Pinpoint the cell where the given text exists, returning its [x, y] midpoint coordinate. 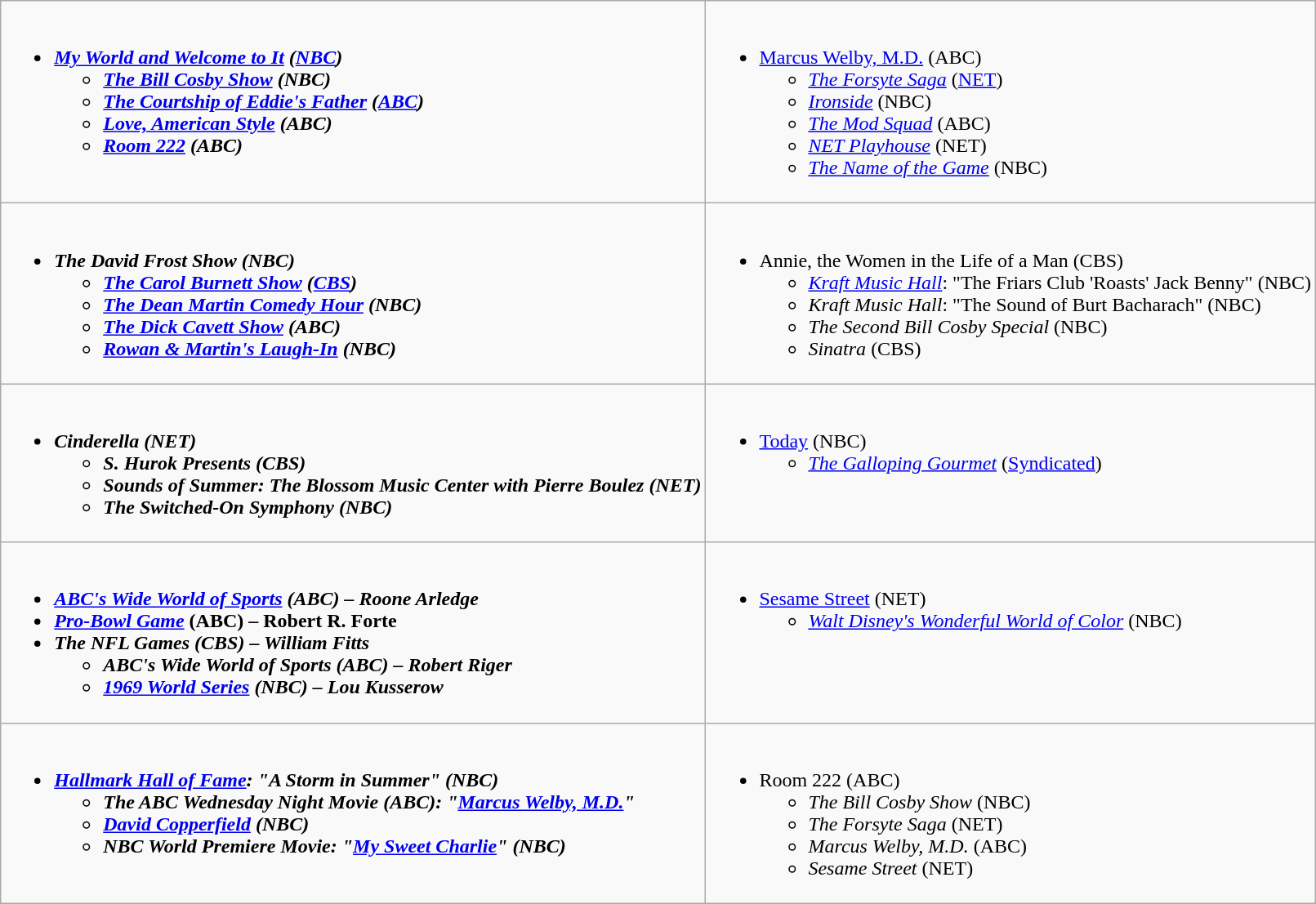
Today (NBC)The Galloping Gourmet (Syndicated) [1011, 463]
The David Frost Show (NBC)The Carol Burnett Show (CBS)The Dean Martin Comedy Hour (NBC)The Dick Cavett Show (ABC)Rowan & Martin's Laugh-In (NBC) [353, 294]
Marcus Welby, M.D. (ABC)The Forsyte Saga (NET)Ironside (NBC)The Mod Squad (ABC)NET Playhouse (NET)The Name of the Game (NBC) [1011, 102]
Cinderella (NET)S. Hurok Presents (CBS)Sounds of Summer: The Blossom Music Center with Pierre Boulez (NET)The Switched-On Symphony (NBC) [353, 463]
Room 222 (ABC)The Bill Cosby Show (NBC)The Forsyte Saga (NET)Marcus Welby, M.D. (ABC)Sesame Street (NET) [1011, 813]
My World and Welcome to It (NBC)The Bill Cosby Show (NBC)The Courtship of Eddie's Father (ABC)Love, American Style (ABC)Room 222 (ABC) [353, 102]
Sesame Street (NET)Walt Disney's Wonderful World of Color (NBC) [1011, 632]
